From the cell containing the given text, extract its center point as [X, Y] coordinate. 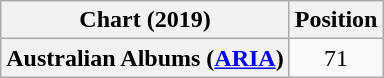
Chart (2019) [145, 20]
Australian Albums (ARIA) [145, 58]
Position [336, 20]
71 [336, 58]
